Pinpoint the cell where the given text exists, returning its [X, Y] midpoint coordinate. 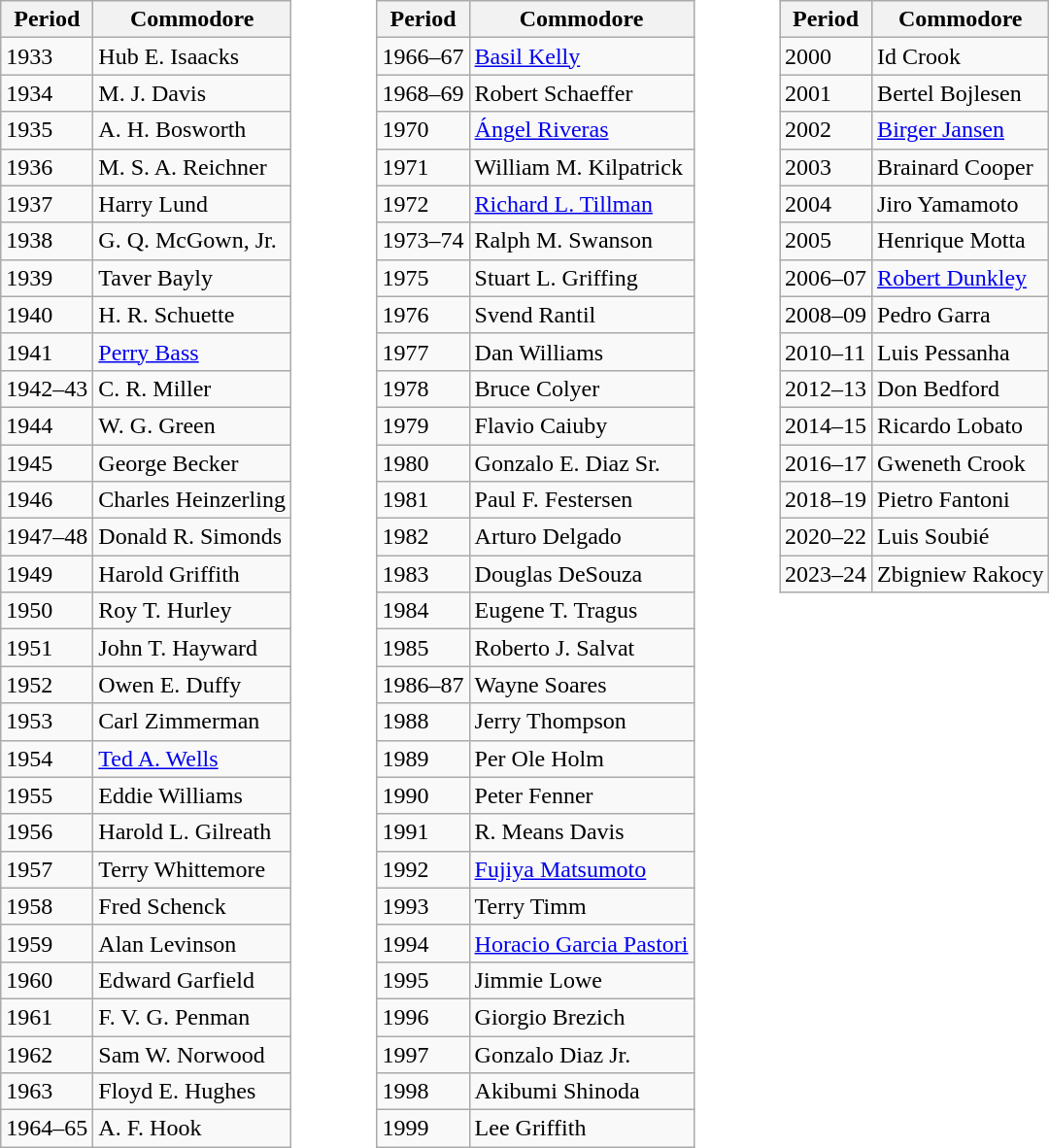
1997 [423, 1054]
Henrique Motta [961, 241]
1980 [423, 463]
A. H. Bosworth [192, 130]
1933 [47, 56]
Horacio Garcia Pastori [581, 943]
Pedro Garra [961, 315]
1994 [423, 943]
1985 [423, 648]
Roberto J. Salvat [581, 648]
Fred Schenck [192, 906]
1970 [423, 130]
2006–07 [826, 278]
1978 [423, 388]
1960 [47, 980]
2001 [826, 93]
Jimmie Lowe [581, 980]
2012–13 [826, 388]
1999 [423, 1129]
1992 [423, 869]
1983 [423, 574]
Jerry Thompson [581, 722]
1955 [47, 795]
1971 [423, 167]
2014–15 [826, 425]
Jiro Yamamoto [961, 204]
H. R. Schuette [192, 315]
Carl Zimmerman [192, 722]
2010–11 [826, 352]
Giorgio Brezich [581, 1017]
Hub E. Isaacks [192, 56]
1957 [47, 869]
Arturo Delgado [581, 537]
1996 [423, 1017]
1963 [47, 1092]
Per Ole Holm [581, 759]
2002 [826, 130]
1937 [47, 204]
Paul F. Festersen [581, 500]
G. Q. McGown, Jr. [192, 241]
2008–09 [826, 315]
2018–19 [826, 500]
Luis Pessanha [961, 352]
1998 [423, 1092]
Eugene T. Tragus [581, 611]
Gonzalo Diaz Jr. [581, 1054]
1934 [47, 93]
1951 [47, 648]
Gonzalo E. Diaz Sr. [581, 463]
Perry Bass [192, 352]
2005 [826, 241]
1973–74 [423, 241]
2004 [826, 204]
1944 [47, 425]
F. V. G. Penman [192, 1017]
1956 [47, 832]
1952 [47, 685]
1946 [47, 500]
1961 [47, 1017]
Fujiya Matsumoto [581, 869]
1953 [47, 722]
Bruce Colyer [581, 388]
Harold Griffith [192, 574]
W. G. Green [192, 425]
1988 [423, 722]
1945 [47, 463]
1936 [47, 167]
Basil Kelly [581, 56]
Taver Bayly [192, 278]
1977 [423, 352]
Pietro Fantoni [961, 500]
Ralph M. Swanson [581, 241]
Douglas DeSouza [581, 574]
1984 [423, 611]
1972 [423, 204]
1958 [47, 906]
John T. Hayward [192, 648]
Flavio Caiuby [581, 425]
Bertel Bojlesen [961, 93]
Terry Timm [581, 906]
Ángel Riveras [581, 130]
1968–69 [423, 93]
Ted A. Wells [192, 759]
Svend Rantil [581, 315]
1938 [47, 241]
Roy T. Hurley [192, 611]
Floyd E. Hughes [192, 1092]
Stuart L. Griffing [581, 278]
1942–43 [47, 388]
1986–87 [423, 685]
2016–17 [826, 463]
Harold L. Gilreath [192, 832]
1982 [423, 537]
Edward Garfield [192, 980]
1940 [47, 315]
1966–67 [423, 56]
Donald R. Simonds [192, 537]
William M. Kilpatrick [581, 167]
Id Crook [961, 56]
1949 [47, 574]
1981 [423, 500]
Charles Heinzerling [192, 500]
Akibumi Shinoda [581, 1092]
Robert Schaeffer [581, 93]
2000 [826, 56]
Terry Whittemore [192, 869]
Richard L. Tillman [581, 204]
A. F. Hook [192, 1129]
Eddie Williams [192, 795]
M. S. A. Reichner [192, 167]
1950 [47, 611]
1947–48 [47, 537]
Lee Griffith [581, 1129]
1939 [47, 278]
George Becker [192, 463]
C. R. Miller [192, 388]
Alan Levinson [192, 943]
Sam W. Norwood [192, 1054]
Wayne Soares [581, 685]
Dan Williams [581, 352]
Luis Soubié [961, 537]
1962 [47, 1054]
Robert Dunkley [961, 278]
2020–22 [826, 537]
1993 [423, 906]
1959 [47, 943]
M. J. Davis [192, 93]
1941 [47, 352]
1989 [423, 759]
Ricardo Lobato [961, 425]
Don Bedford [961, 388]
2003 [826, 167]
Zbigniew Rakocy [961, 574]
1976 [423, 315]
1990 [423, 795]
1954 [47, 759]
1975 [423, 278]
1935 [47, 130]
Gweneth Crook [961, 463]
1991 [423, 832]
R. Means Davis [581, 832]
Peter Fenner [581, 795]
Birger Jansen [961, 130]
1964–65 [47, 1129]
2023–24 [826, 574]
1979 [423, 425]
Brainard Cooper [961, 167]
Harry Lund [192, 204]
1995 [423, 980]
Owen E. Duffy [192, 685]
